Pinpoint the cell where the given text exists, returning its (X, Y) midpoint coordinate. 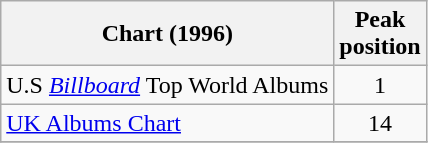
14 (380, 123)
Chart (1996) (168, 34)
U.S Billboard Top World Albums (168, 85)
1 (380, 85)
UK Albums Chart (168, 123)
Peakposition (380, 34)
